Return [X, Y] of the center of cell containing provided text 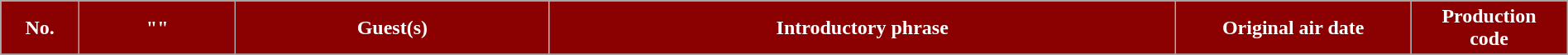
No. [40, 28]
Guest(s) [392, 28]
Introductory phrase [863, 28]
"" [157, 28]
Original air date [1293, 28]
Production code [1489, 28]
